For the text-containing cell, return its midpoint in (x, y) coordinate format. 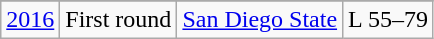
San Diego State (260, 20)
2016 (30, 20)
L 55–79 (388, 20)
First round (118, 20)
